Capture the cell that displays the provided text and extract its (x, y) central coordinate. 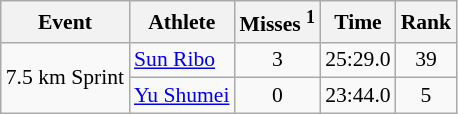
Yu Shumei (182, 96)
Athlete (182, 22)
Sun Ribo (182, 60)
25:29.0 (358, 60)
Misses 1 (277, 22)
39 (426, 60)
Time (358, 22)
3 (277, 60)
Rank (426, 22)
23:44.0 (358, 96)
5 (426, 96)
7.5 km Sprint (65, 78)
Event (65, 22)
0 (277, 96)
